Return [X, Y] of the center of cell containing provided text 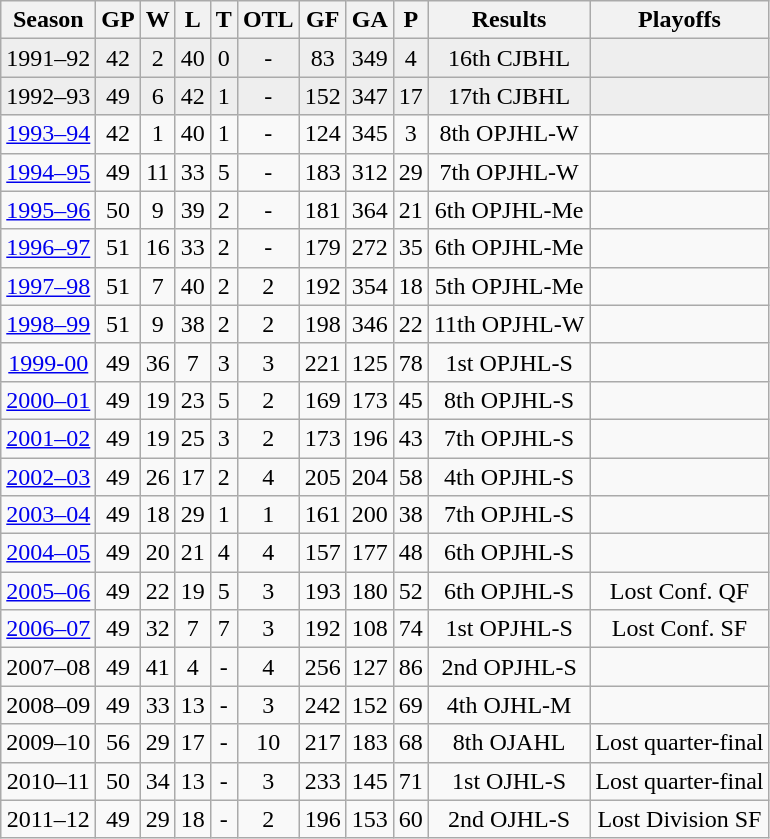
34 [158, 781]
16 [158, 248]
0 [224, 58]
345 [370, 134]
83 [322, 58]
OTL [268, 20]
P [410, 20]
48 [410, 553]
108 [370, 629]
20 [158, 553]
Lost Conf. QF [680, 591]
161 [322, 515]
1st OJHL-S [509, 781]
26 [158, 477]
349 [370, 58]
179 [322, 248]
180 [370, 591]
2nd OJHL-S [509, 819]
86 [410, 667]
312 [370, 172]
4th OJHL-M [509, 705]
2010–11 [48, 781]
GP [118, 20]
16th CJBHL [509, 58]
Season [48, 20]
2009–10 [48, 743]
181 [322, 210]
69 [410, 705]
17th CJBHL [509, 96]
GF [322, 20]
36 [158, 362]
8th OPJHL-S [509, 400]
11 [158, 172]
Lost Conf. SF [680, 629]
2005–06 [48, 591]
T [224, 20]
2000–01 [48, 400]
272 [370, 248]
2007–08 [48, 667]
354 [370, 286]
242 [322, 705]
205 [322, 477]
56 [118, 743]
221 [322, 362]
L [192, 20]
4th OPJHL-S [509, 477]
2002–03 [48, 477]
153 [370, 819]
5th OPJHL-Me [509, 286]
204 [370, 477]
233 [322, 781]
45 [410, 400]
2001–02 [48, 438]
10 [268, 743]
2003–04 [48, 515]
1997–98 [48, 286]
68 [410, 743]
1994–95 [48, 172]
2008–09 [48, 705]
32 [158, 629]
177 [370, 553]
217 [322, 743]
1992–93 [48, 96]
124 [322, 134]
200 [370, 515]
11th OPJHL-W [509, 324]
2011–12 [48, 819]
23 [192, 400]
198 [322, 324]
1999-00 [48, 362]
145 [370, 781]
W [158, 20]
8th OPJHL-W [509, 134]
169 [322, 400]
256 [322, 667]
1995–96 [48, 210]
1991–92 [48, 58]
Results [509, 20]
1998–99 [48, 324]
2nd OPJHL-S [509, 667]
1996–97 [48, 248]
Lost Division SF [680, 819]
347 [370, 96]
74 [410, 629]
364 [370, 210]
2004–05 [48, 553]
60 [410, 819]
6 [158, 96]
78 [410, 362]
41 [158, 667]
39 [192, 210]
127 [370, 667]
125 [370, 362]
52 [410, 591]
346 [370, 324]
71 [410, 781]
43 [410, 438]
193 [322, 591]
GA [370, 20]
25 [192, 438]
7th OPJHL-W [509, 172]
Playoffs [680, 20]
157 [322, 553]
2006–07 [48, 629]
1993–94 [48, 134]
35 [410, 248]
58 [410, 477]
8th OJAHL [509, 743]
